Determine the (x, y) coordinate at the center of the cell enclosing the given text.  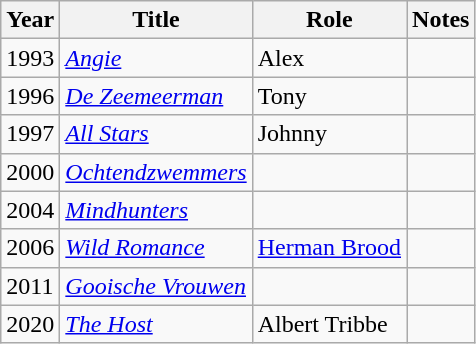
Albert Tribbe (329, 324)
2000 (30, 172)
Angie (156, 58)
Johnny (329, 134)
2011 (30, 286)
Role (329, 20)
2004 (30, 210)
Gooische Vrouwen (156, 286)
Wild Romance (156, 248)
Ochtendzwemmers (156, 172)
De Zeemeerman (156, 96)
1993 (30, 58)
All Stars (156, 134)
Year (30, 20)
Herman Brood (329, 248)
2020 (30, 324)
Tony (329, 96)
The Host (156, 324)
Notes (441, 20)
1996 (30, 96)
Alex (329, 58)
Mindhunters (156, 210)
2006 (30, 248)
Title (156, 20)
1997 (30, 134)
